Detect which cell encompasses the target text, then output its [x, y] center coordinate. 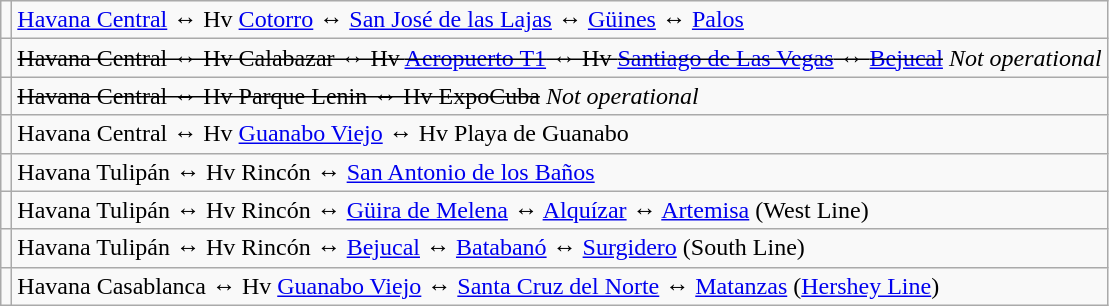
Havana Tulipán ↔ Hv Rincón ↔ Güira de Melena ↔ Alquízar ↔ Artemisa (West Line) [560, 210]
Havana Tulipán ↔ Hv Rincón ↔ Bejucal ↔ Batabanó ↔ Surgidero (South Line) [560, 248]
Havana Casablanca ↔ Hv Guanabo Viejo ↔ Santa Cruz del Norte ↔ Matanzas (Hershey Line) [560, 286]
Havana Central ↔ Hv Parque Lenin ↔ Hv ExpoCuba Not operational [560, 96]
Havana Central ↔ Hv Cotorro ↔ San José de las Lajas ↔ Güines ↔ Palos [560, 20]
Havana Central ↔ Hv Calabazar ↔ Hv Aeropuerto T1 ↔ Hv Santiago de Las Vegas ↔ Bejucal Not operational [560, 58]
Havana Tulipán ↔ Hv Rincón ↔ San Antonio de los Baños [560, 172]
Havana Central ↔ Hv Guanabo Viejo ↔ Hv Playa de Guanabo [560, 134]
